Pinpoint the cell where the given text exists, returning its (x, y) midpoint coordinate. 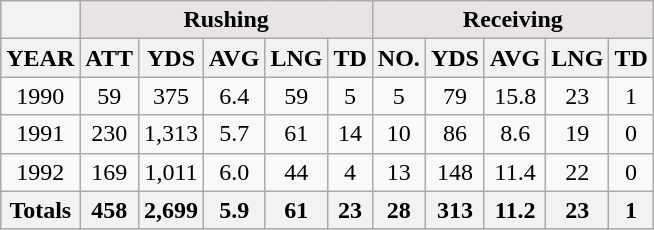
5.9 (234, 210)
86 (454, 134)
11.4 (514, 172)
169 (110, 172)
6.4 (234, 96)
YEAR (40, 58)
22 (578, 172)
1992 (40, 172)
13 (398, 172)
79 (454, 96)
6.0 (234, 172)
28 (398, 210)
458 (110, 210)
375 (170, 96)
2,699 (170, 210)
NO. (398, 58)
44 (296, 172)
11.2 (514, 210)
8.6 (514, 134)
148 (454, 172)
1,313 (170, 134)
14 (350, 134)
10 (398, 134)
1990 (40, 96)
313 (454, 210)
1,011 (170, 172)
230 (110, 134)
5.7 (234, 134)
15.8 (514, 96)
1991 (40, 134)
Rushing (226, 20)
Totals (40, 210)
4 (350, 172)
19 (578, 134)
ATT (110, 58)
Receiving (512, 20)
